Detect which cell encompasses the target text, then output its [X, Y] center coordinate. 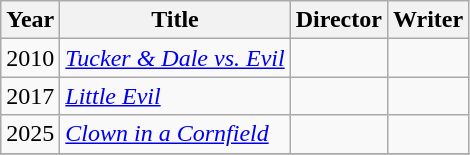
Title [175, 20]
Director [338, 20]
Year [30, 20]
Little Evil [175, 96]
2025 [30, 134]
Writer [428, 20]
Tucker & Dale vs. Evil [175, 58]
2010 [30, 58]
Clown in a Cornfield [175, 134]
2017 [30, 96]
